Search for the cell housing the specified text and yield its [X, Y] center coordinate. 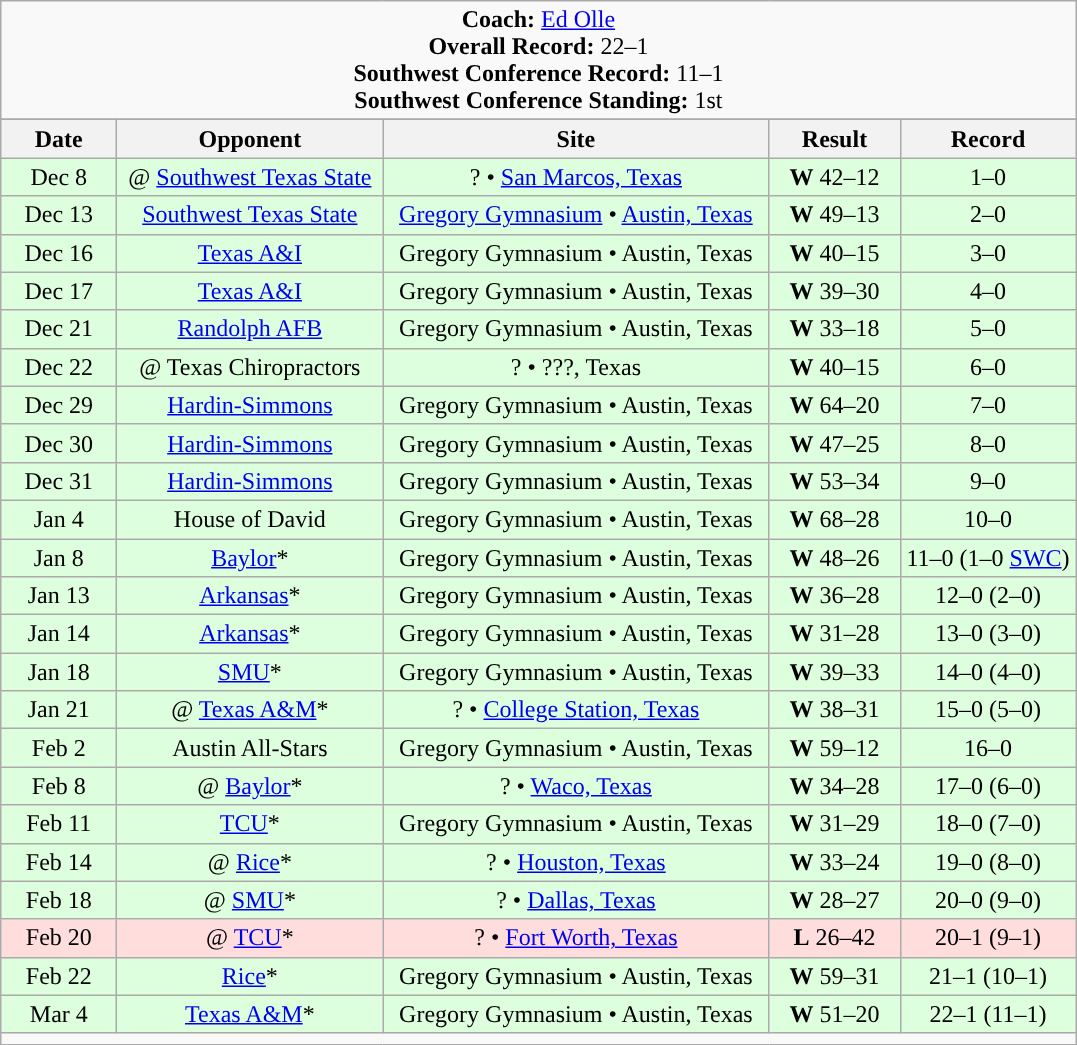
6–0 [988, 367]
Dec 8 [59, 177]
W 59–12 [834, 748]
8–0 [988, 443]
Date [59, 139]
17–0 (6–0) [988, 786]
Dec 31 [59, 481]
Record [988, 139]
W 47–25 [834, 443]
Feb 22 [59, 976]
13–0 (3–0) [988, 634]
4–0 [988, 291]
Feb 20 [59, 938]
Dec 13 [59, 215]
9–0 [988, 481]
W 51–20 [834, 1014]
12–0 (2–0) [988, 596]
Southwest Texas State [250, 215]
@ Rice* [250, 862]
W 42–12 [834, 177]
W 39–30 [834, 291]
Jan 18 [59, 672]
Randolph AFB [250, 329]
Jan 14 [59, 634]
15–0 (5–0) [988, 710]
Feb 18 [59, 900]
? • Waco, Texas [576, 786]
? • Houston, Texas [576, 862]
W 49–13 [834, 215]
20–1 (9–1) [988, 938]
5–0 [988, 329]
Site [576, 139]
20–0 (9–0) [988, 900]
7–0 [988, 405]
W 48–26 [834, 557]
Dec 29 [59, 405]
? • ???, Texas [576, 367]
14–0 (4–0) [988, 672]
11–0 (1–0 SWC) [988, 557]
Feb 8 [59, 786]
@ SMU* [250, 900]
W 59–31 [834, 976]
Feb 11 [59, 824]
W 36–28 [834, 596]
Feb 2 [59, 748]
W 39–33 [834, 672]
Result [834, 139]
? • San Marcos, Texas [576, 177]
Dec 16 [59, 253]
@ Texas A&M* [250, 710]
? • Fort Worth, Texas [576, 938]
22–1 (11–1) [988, 1014]
W 64–20 [834, 405]
? • College Station, Texas [576, 710]
@ Texas Chiropractors [250, 367]
Jan 4 [59, 519]
L 26–42 [834, 938]
SMU* [250, 672]
Austin All-Stars [250, 748]
3–0 [988, 253]
W 28–27 [834, 900]
House of David [250, 519]
Jan 21 [59, 710]
W 31–29 [834, 824]
W 68–28 [834, 519]
Jan 8 [59, 557]
Dec 30 [59, 443]
@ TCU* [250, 938]
@ Southwest Texas State [250, 177]
Baylor* [250, 557]
19–0 (8–0) [988, 862]
W 34–28 [834, 786]
W 31–28 [834, 634]
W 53–34 [834, 481]
Dec 17 [59, 291]
2–0 [988, 215]
1–0 [988, 177]
10–0 [988, 519]
Texas A&M* [250, 1014]
18–0 (7–0) [988, 824]
Rice* [250, 976]
W 38–31 [834, 710]
Opponent [250, 139]
W 33–24 [834, 862]
16–0 [988, 748]
Feb 14 [59, 862]
Mar 4 [59, 1014]
Jan 13 [59, 596]
21–1 (10–1) [988, 976]
? • Dallas, Texas [576, 900]
TCU* [250, 824]
W 33–18 [834, 329]
Coach: Ed OlleOverall Record: 22–1Southwest Conference Record: 11–1Southwest Conference Standing: 1st [538, 60]
Dec 22 [59, 367]
Dec 21 [59, 329]
@ Baylor* [250, 786]
